Identify which cell holds the provided text, then report its [x, y] central coordinate. 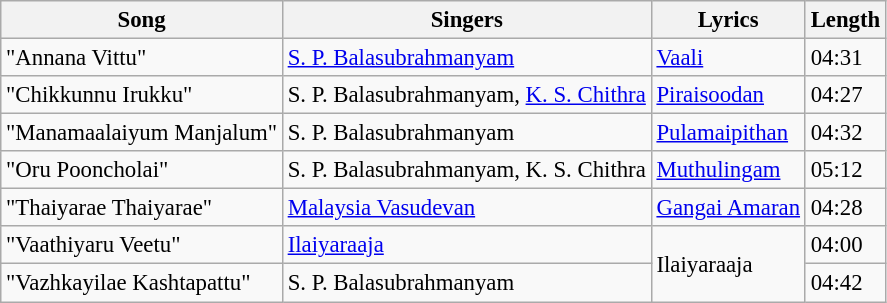
Singers [466, 20]
"Chikkunnu Irukku" [142, 95]
Malaysia Vasudevan [466, 208]
"Manamaalaiyum Manjalum" [142, 133]
Lyrics [728, 20]
04:31 [845, 58]
Pulamaipithan [728, 133]
04:28 [845, 208]
Vaali [728, 58]
"Thaiyarae Thaiyarae" [142, 208]
"Annana Vittu" [142, 58]
"Vaathiyaru Veetu" [142, 245]
04:42 [845, 283]
04:27 [845, 95]
Song [142, 20]
05:12 [845, 170]
04:00 [845, 245]
"Vazhkayilae Kashtapattu" [142, 283]
04:32 [845, 133]
Piraisoodan [728, 95]
Gangai Amaran [728, 208]
Length [845, 20]
Muthulingam [728, 170]
"Oru Pooncholai" [142, 170]
